Extract the (x, y) coordinate from the center of the cell holding the provided text.  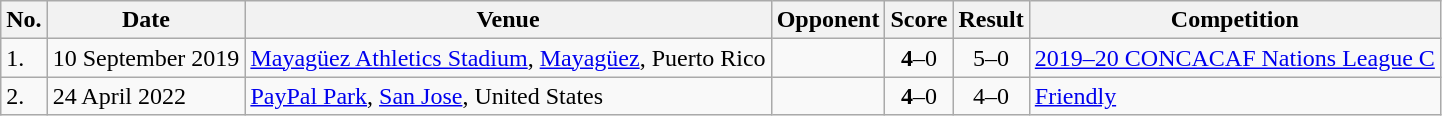
5–0 (991, 58)
Friendly (1234, 96)
2. (24, 96)
10 September 2019 (146, 58)
Mayagüez Athletics Stadium, Mayagüez, Puerto Rico (508, 58)
Date (146, 20)
Score (919, 20)
Result (991, 20)
24 April 2022 (146, 96)
Opponent (828, 20)
2019–20 CONCACAF Nations League C (1234, 58)
PayPal Park, San Jose, United States (508, 96)
Competition (1234, 20)
Venue (508, 20)
No. (24, 20)
1. (24, 58)
